Return the (x, y) coordinate for the center point of the cell that contains the specified text.  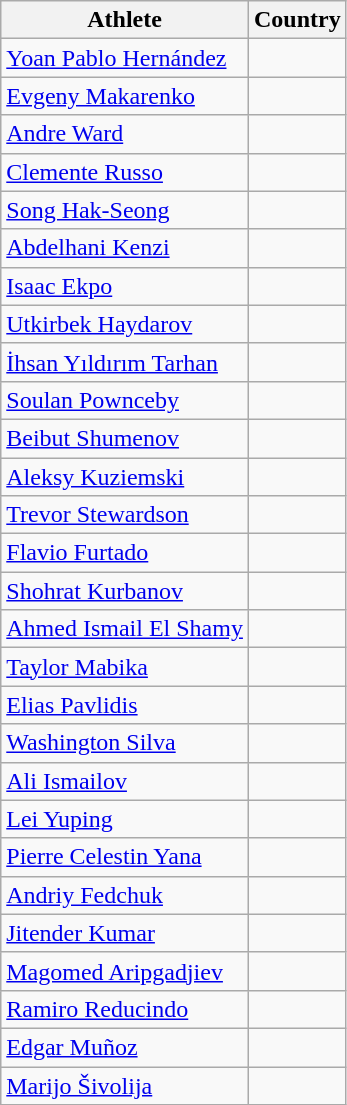
Washington Silva (125, 743)
Elias Pavlidis (125, 705)
Flavio Furtado (125, 553)
Athlete (125, 20)
Abdelhani Kenzi (125, 248)
Jitender Kumar (125, 933)
Utkirbek Haydarov (125, 324)
Song Hak-Seong (125, 210)
Ahmed Ismail El Shamy (125, 629)
Ramiro Reducindo (125, 1009)
Andriy Fedchuk (125, 895)
Andre Ward (125, 134)
Lei Yuping (125, 819)
Yoan Pablo Hernández (125, 58)
Magomed Aripgadjiev (125, 971)
Country (297, 20)
Taylor Mabika (125, 667)
Shohrat Kurbanov (125, 591)
Evgeny Makarenko (125, 96)
Isaac Ekpo (125, 286)
Soulan Pownceby (125, 400)
Clemente Russo (125, 172)
Beibut Shumenov (125, 438)
Ali Ismailov (125, 781)
Aleksy Kuziemski (125, 477)
Trevor Stewardson (125, 515)
Edgar Muñoz (125, 1047)
İhsan Yıldırım Tarhan (125, 362)
Marijo Šivolija (125, 1085)
Pierre Celestin Yana (125, 857)
